Capture the cell that displays the provided text and extract its [X, Y] central coordinate. 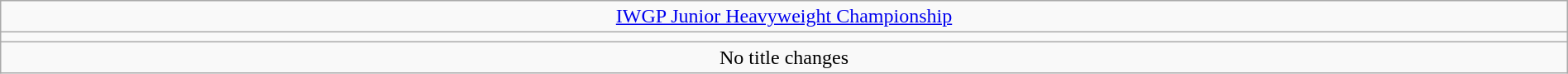
IWGP Junior Heavyweight Championship [784, 17]
No title changes [784, 57]
